Determine the [x, y] coordinate at the center of the cell enclosing the given text.  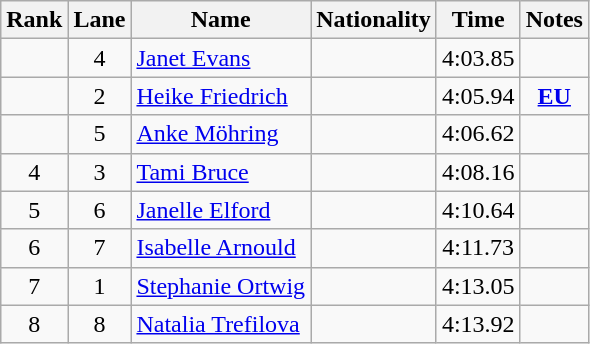
4:03.85 [478, 58]
4:11.73 [478, 248]
Time [478, 20]
Janelle Elford [221, 210]
2 [100, 96]
Heike Friedrich [221, 96]
Natalia Trefilova [221, 324]
4:13.05 [478, 286]
4:13.92 [478, 324]
1 [100, 286]
4:06.62 [478, 134]
Janet Evans [221, 58]
Stephanie Ortwig [221, 286]
3 [100, 172]
Notes [554, 20]
4:08.16 [478, 172]
EU [554, 96]
Isabelle Arnould [221, 248]
Rank [34, 20]
Nationality [374, 20]
Anke Möhring [221, 134]
4:10.64 [478, 210]
4:05.94 [478, 96]
Lane [100, 20]
Name [221, 20]
Tami Bruce [221, 172]
